Capture the cell that displays the provided text and extract its (x, y) central coordinate. 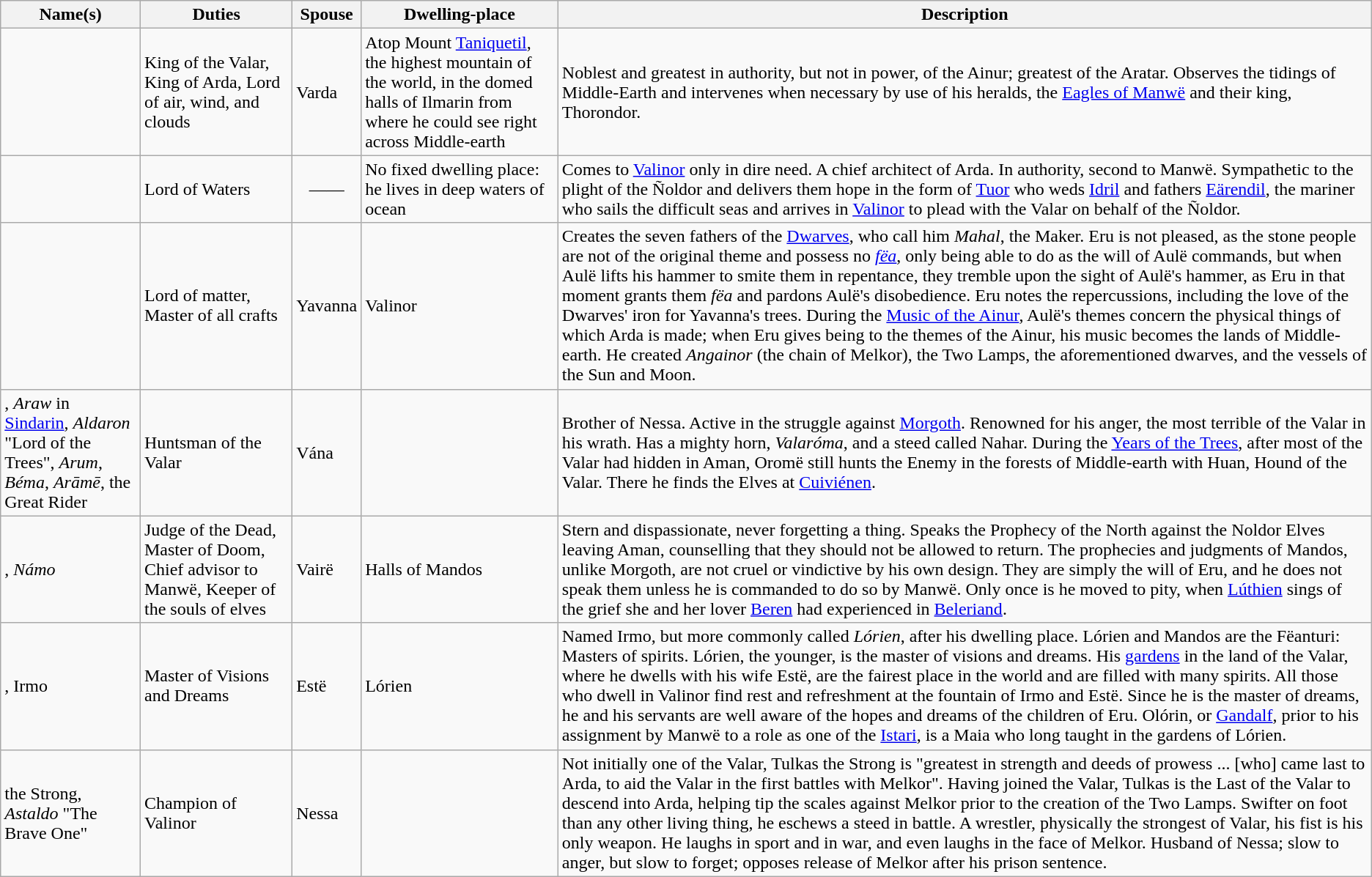
Champion of Valinor (215, 813)
Vairë (327, 569)
Estë (327, 686)
King of the Valar, King of Arda, Lord of air, wind, and clouds (215, 92)
Lord of Waters (215, 189)
No fixed dwelling place: he lives in deep waters of ocean (460, 189)
Lórien (460, 686)
Description (965, 15)
Varda (327, 92)
, Irmo (70, 686)
—— (327, 189)
Yavanna (327, 306)
Huntsman of the Valar (215, 453)
Name(s) (70, 15)
Judge of the Dead, Master of Doom, Chief advisor to Manwë, Keeper of the souls of elves (215, 569)
the Strong, Astaldo "The Brave One" (70, 813)
Nessa (327, 813)
, Araw in Sindarin, Aldaron "Lord of the Trees", Arum, Béma, Arāmē, the Great Rider (70, 453)
Master of Visions and Dreams (215, 686)
Valinor (460, 306)
Spouse (327, 15)
Halls of Mandos (460, 569)
Duties (215, 15)
Dwelling-place (460, 15)
Atop Mount Taniquetil, the highest mountain of the world, in the domed halls of Ilmarin from where he could see right across Middle-earth (460, 92)
Lord of matter, Master of all crafts (215, 306)
, Námo (70, 569)
Vána (327, 453)
